Find where the given text appears and provide that cell's center as [X, Y] coordinate. 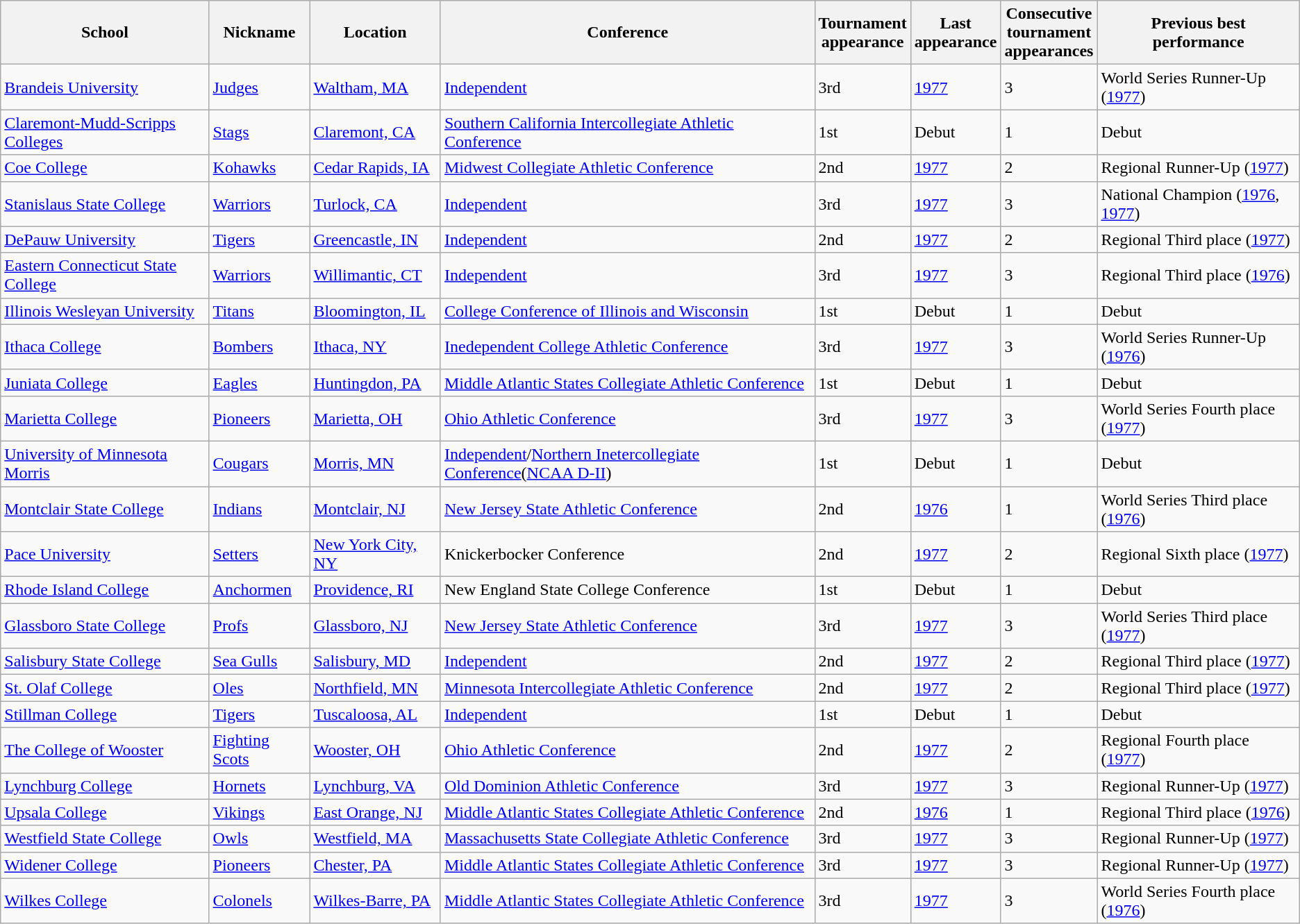
Illinois Wesleyan University [105, 311]
Old Dominion Athletic Conference [628, 786]
Owls [260, 839]
Colonels [260, 901]
Regional Fourth place (1977) [1199, 750]
Ithaca, NY [375, 347]
Ithaca College [105, 347]
Oles [260, 688]
Stanislaus State College [105, 204]
Marietta, OH [375, 418]
National Champion (1976, 1977) [1199, 204]
Midwest Collegiate Athletic Conference [628, 168]
College Conference of Illinois and Wisconsin [628, 311]
Judges [260, 87]
Rhode Island College [105, 590]
Indians [260, 508]
Titans [260, 311]
The College of Wooster [105, 750]
East Orange, NJ [375, 812]
Waltham, MA [375, 87]
Claremont, CA [375, 132]
Willimantic, CT [375, 275]
Location [375, 33]
St. Olaf College [105, 688]
Tournamentappearance [862, 33]
World Series Third place (1976) [1199, 508]
Coe College [105, 168]
World Series Runner-Up (1977) [1199, 87]
School [105, 33]
Pace University [105, 554]
Turlock, CA [375, 204]
Providence, RI [375, 590]
Stags [260, 132]
Greencastle, IN [375, 240]
New York City, NY [375, 554]
Independent/Northern Inetercollegiate Conference(NCAA D-II) [628, 464]
Anchormen [260, 590]
Westfield State College [105, 839]
Profs [260, 626]
Huntingdon, PA [375, 383]
New England State College Conference [628, 590]
Kohawks [260, 168]
Southern California Intercollegiate Athletic Conference [628, 132]
Tuscaloosa, AL [375, 714]
Upsala College [105, 812]
Previous bestperformance [1199, 33]
Salisbury State College [105, 662]
Fighting Scots [260, 750]
Northfield, MN [375, 688]
DePauw University [105, 240]
Claremont-Mudd-Scripps Colleges [105, 132]
Sea Gulls [260, 662]
Brandeis University [105, 87]
University of Minnesota Morris [105, 464]
World Series Fourth place (1977) [1199, 418]
World Series Runner-Up (1976) [1199, 347]
Lynchburg College [105, 786]
Inedependent College Athletic Conference [628, 347]
Conference [628, 33]
Salisbury, MD [375, 662]
Consecutivetournamentappearances [1049, 33]
Marietta College [105, 418]
Setters [260, 554]
World Series Fourth place (1976) [1199, 901]
Eastern Connecticut State College [105, 275]
Bombers [260, 347]
Glassboro, NJ [375, 626]
World Series Third place (1977) [1199, 626]
Glassboro State College [105, 626]
Westfield, MA [375, 839]
Wilkes College [105, 901]
Knickerbocker Conference [628, 554]
Chester, PA [375, 865]
Morris, MN [375, 464]
Lynchburg, VA [375, 786]
Massachusetts State Collegiate Athletic Conference [628, 839]
Wilkes-Barre, PA [375, 901]
Juniata College [105, 383]
Stillman College [105, 714]
Hornets [260, 786]
Regional Sixth place (1977) [1199, 554]
Cedar Rapids, IA [375, 168]
Nickname [260, 33]
Minnesota Intercollegiate Athletic Conference [628, 688]
Eagles [260, 383]
Wooster, OH [375, 750]
Montclair, NJ [375, 508]
Lastappearance [956, 33]
Cougars [260, 464]
Vikings [260, 812]
Montclair State College [105, 508]
Bloomington, IL [375, 311]
Widener College [105, 865]
